Scan for the cell matching the given text and deliver its [X, Y] coordinate at center. 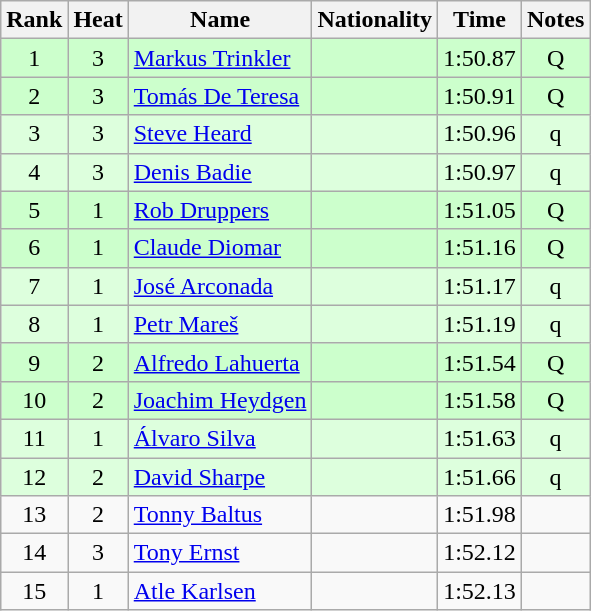
1:51.19 [480, 324]
Denis Badie [220, 172]
15 [34, 591]
Nationality [375, 20]
José Arconada [220, 286]
1:51.66 [480, 477]
1:50.97 [480, 172]
7 [34, 286]
4 [34, 172]
Joachim Heydgen [220, 400]
Tony Ernst [220, 553]
1:51.05 [480, 210]
1:51.63 [480, 438]
6 [34, 248]
Steve Heard [220, 134]
Rob Druppers [220, 210]
Name [220, 20]
1:52.12 [480, 553]
8 [34, 324]
Atle Karlsen [220, 591]
Rank [34, 20]
12 [34, 477]
Álvaro Silva [220, 438]
1:51.98 [480, 515]
1:51.17 [480, 286]
14 [34, 553]
11 [34, 438]
1:51.54 [480, 362]
1:51.16 [480, 248]
1:52.13 [480, 591]
Tomás De Teresa [220, 96]
1:50.91 [480, 96]
1:50.87 [480, 58]
Claude Diomar [220, 248]
Notes [555, 20]
1:50.96 [480, 134]
Petr Mareš [220, 324]
Time [480, 20]
13 [34, 515]
Tonny Baltus [220, 515]
Markus Trinkler [220, 58]
David Sharpe [220, 477]
Heat [98, 20]
5 [34, 210]
1:51.58 [480, 400]
9 [34, 362]
Alfredo Lahuerta [220, 362]
10 [34, 400]
